Detect which cell encompasses the target text, then output its (x, y) center coordinate. 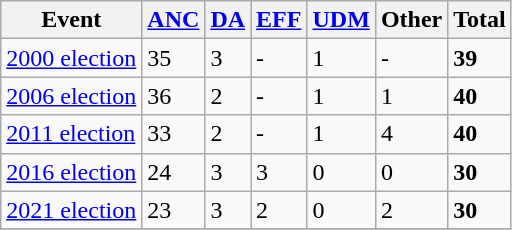
2000 election (72, 58)
23 (174, 210)
4 (411, 134)
2006 election (72, 96)
36 (174, 96)
2016 election (72, 172)
39 (480, 58)
35 (174, 58)
33 (174, 134)
Total (480, 20)
24 (174, 172)
ANC (174, 20)
EFF (279, 20)
Event (72, 20)
UDM (341, 20)
2011 election (72, 134)
DA (228, 20)
2021 election (72, 210)
Other (411, 20)
